Output the [x, y] coordinate of the center of the cell containing the given text.  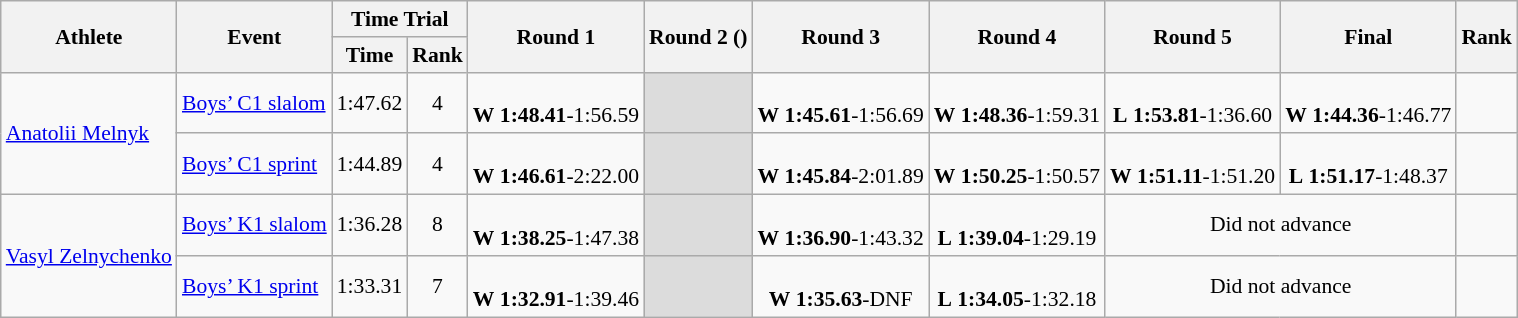
Boys’ C1 sprint [254, 164]
Time [370, 55]
Athlete [89, 36]
Round 2 () [698, 36]
1:47.62 [370, 102]
1:44.89 [370, 164]
Boys’ C1 slalom [254, 102]
Boys’ K1 slalom [254, 226]
W 1:35.63-DNF [841, 286]
W 1:50.25-1:50.57 [1017, 164]
Final [1368, 36]
Round 1 [556, 36]
Event [254, 36]
Boys’ K1 sprint [254, 286]
W 1:32.91-1:39.46 [556, 286]
W 1:48.36-1:59.31 [1017, 102]
W 1:36.90-1:43.32 [841, 226]
W 1:51.11-1:51.20 [1192, 164]
W 1:44.36-1:46.77 [1368, 102]
W 1:45.84-2:01.89 [841, 164]
1:33.31 [370, 286]
Round 3 [841, 36]
L 1:39.04-1:29.19 [1017, 226]
W 1:48.41-1:56.59 [556, 102]
8 [438, 226]
L 1:51.17-1:48.37 [1368, 164]
Round 5 [1192, 36]
L 1:53.81-1:36.60 [1192, 102]
Vasyl Zelnychenko [89, 256]
7 [438, 286]
Time Trial [400, 19]
W 1:45.61-1:56.69 [841, 102]
Round 4 [1017, 36]
1:36.28 [370, 226]
W 1:38.25-1:47.38 [556, 226]
W 1:46.61-2:22.00 [556, 164]
Anatolii Melnyk [89, 133]
L 1:34.05-1:32.18 [1017, 286]
